Return the (x, y) coordinate for the center point of the cell that contains the specified text.  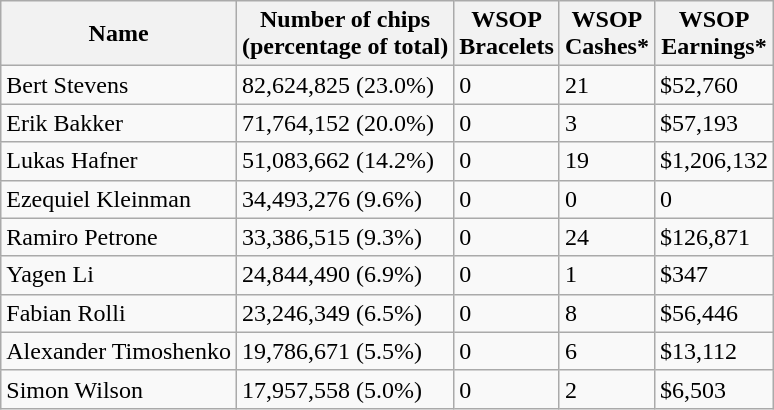
24,844,490 (6.9%) (344, 275)
Alexander Timoshenko (119, 351)
34,493,276 (9.6%) (344, 199)
$57,193 (714, 123)
WSOPBracelets (507, 34)
8 (606, 313)
Name (119, 34)
$126,871 (714, 237)
$56,446 (714, 313)
19,786,671 (5.5%) (344, 351)
24 (606, 237)
Erik Bakker (119, 123)
6 (606, 351)
21 (606, 85)
71,764,152 (20.0%) (344, 123)
Simon Wilson (119, 389)
23,246,349 (6.5%) (344, 313)
2 (606, 389)
$1,206,132 (714, 161)
$347 (714, 275)
Ramiro Petrone (119, 237)
82,624,825 (23.0%) (344, 85)
Bert Stevens (119, 85)
3 (606, 123)
Yagen Li (119, 275)
$13,112 (714, 351)
$6,503 (714, 389)
33,386,515 (9.3%) (344, 237)
51,083,662 (14.2%) (344, 161)
Fabian Rolli (119, 313)
Number of chips(percentage of total) (344, 34)
17,957,558 (5.0%) (344, 389)
WSOPCashes* (606, 34)
Lukas Hafner (119, 161)
1 (606, 275)
19 (606, 161)
WSOPEarnings* (714, 34)
Ezequiel Kleinman (119, 199)
$52,760 (714, 85)
